Extract the [x, y] coordinate from the center of the cell holding the provided text.  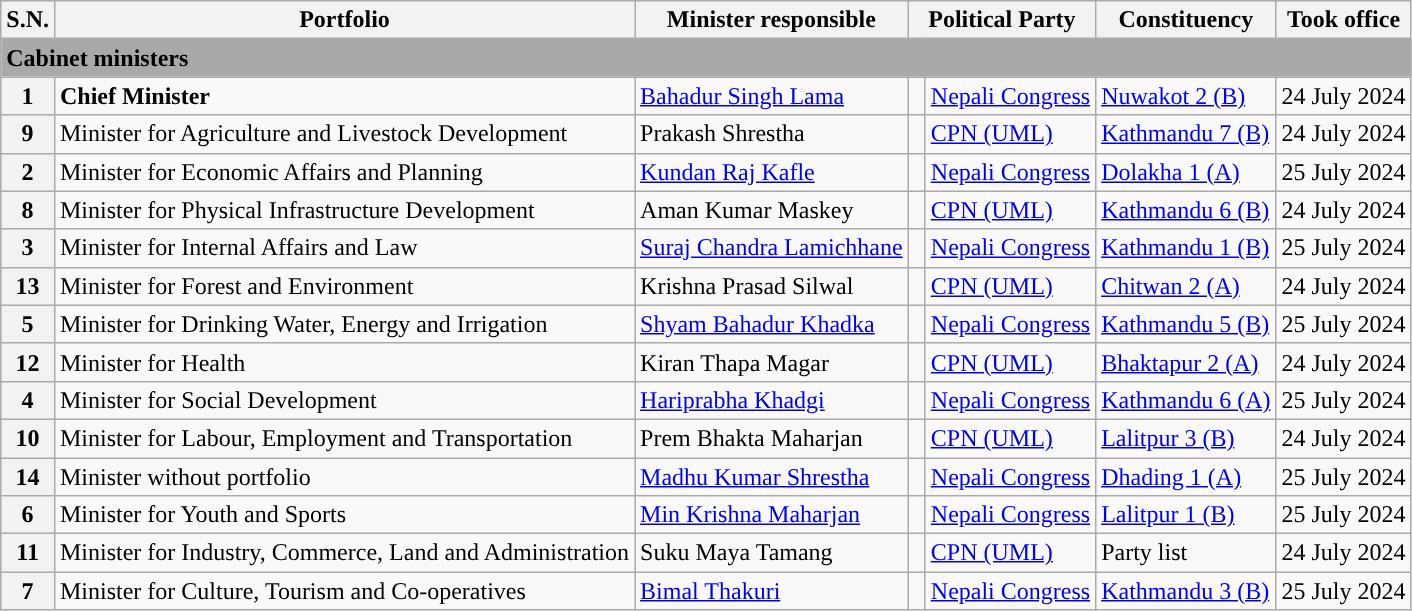
Suku Maya Tamang [772, 553]
Kathmandu 6 (A) [1186, 400]
Minister for Internal Affairs and Law [344, 248]
Minister for Youth and Sports [344, 515]
Took office [1344, 20]
Minister without portfolio [344, 477]
11 [28, 553]
Minister for Health [344, 362]
Minister for Forest and Environment [344, 286]
8 [28, 210]
Kathmandu 3 (B) [1186, 591]
Kathmandu 6 (B) [1186, 210]
Dolakha 1 (A) [1186, 172]
Chief Minister [344, 96]
4 [28, 400]
Minister for Agriculture and Livestock Development [344, 134]
9 [28, 134]
Constituency [1186, 20]
Kundan Raj Kafle [772, 172]
Prakash Shrestha [772, 134]
S.N. [28, 20]
Krishna Prasad Silwal [772, 286]
Aman Kumar Maskey [772, 210]
12 [28, 362]
Suraj Chandra Lamichhane [772, 248]
Minister for Physical Infrastructure Development [344, 210]
Political Party [1002, 20]
1 [28, 96]
Minister for Social Development [344, 400]
7 [28, 591]
14 [28, 477]
Chitwan 2 (A) [1186, 286]
Minister for Labour, Employment and Transportation [344, 438]
Lalitpur 3 (B) [1186, 438]
Dhading 1 (A) [1186, 477]
Madhu Kumar Shrestha [772, 477]
10 [28, 438]
Portfolio [344, 20]
Lalitpur 1 (B) [1186, 515]
Nuwakot 2 (B) [1186, 96]
Kathmandu 1 (B) [1186, 248]
Minister for Culture, Tourism and Co-operatives [344, 591]
5 [28, 324]
Bhaktapur 2 (A) [1186, 362]
Shyam Bahadur Khadka [772, 324]
Min Krishna Maharjan [772, 515]
Party list [1186, 553]
Minister for Economic Affairs and Planning [344, 172]
6 [28, 515]
3 [28, 248]
Kiran Thapa Magar [772, 362]
Cabinet ministers [706, 58]
Minister for Drinking Water, Energy and Irrigation [344, 324]
Prem Bhakta Maharjan [772, 438]
Kathmandu 5 (B) [1186, 324]
2 [28, 172]
Minister responsible [772, 20]
Bimal Thakuri [772, 591]
Bahadur Singh Lama [772, 96]
Kathmandu 7 (B) [1186, 134]
Hariprabha Khadgi [772, 400]
Minister for Industry, Commerce, Land and Administration [344, 553]
13 [28, 286]
